Pinpoint the cell where the given text exists, returning its [x, y] midpoint coordinate. 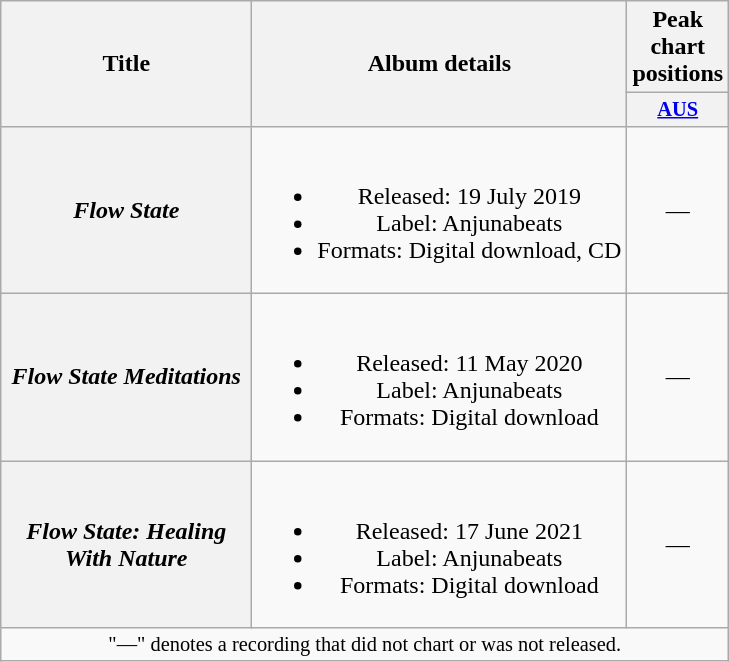
Flow State [126, 210]
Flow State Meditations [126, 378]
Peak chart positions [678, 47]
Title [126, 64]
Flow State: Healing With Nature [126, 544]
Album details [440, 64]
Released: 11 May 2020Label: AnjunabeatsFormats: Digital download [440, 378]
Released: 17 June 2021Label: AnjunabeatsFormats: Digital download [440, 544]
"—" denotes a recording that did not chart or was not released. [365, 645]
AUS [678, 110]
Released: 19 July 2019Label: AnjunabeatsFormats: Digital download, CD [440, 210]
